Capture the cell that displays the provided text and extract its [X, Y] central coordinate. 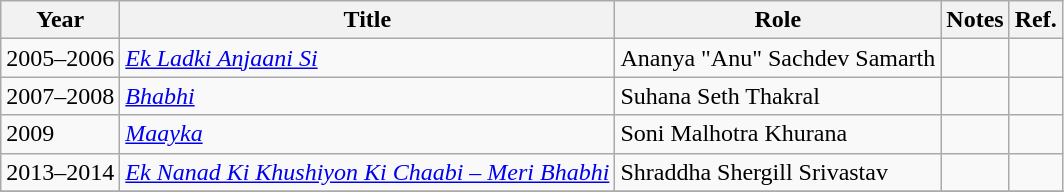
Ek Nanad Ki Khushiyon Ki Chaabi – Meri Bhabhi [368, 172]
Suhana Seth Thakral [778, 96]
Title [368, 20]
2005–2006 [60, 58]
Ananya "Anu" Sachdev Samarth [778, 58]
Ek Ladki Anjaani Si [368, 58]
Year [60, 20]
Role [778, 20]
Maayka [368, 134]
Shraddha Shergill Srivastav [778, 172]
Ref. [1036, 20]
2013–2014 [60, 172]
Bhabhi [368, 96]
Notes [975, 20]
2009 [60, 134]
2007–2008 [60, 96]
Soni Malhotra Khurana [778, 134]
